Extract the (x, y) coordinate from the center of the cell holding the provided text.  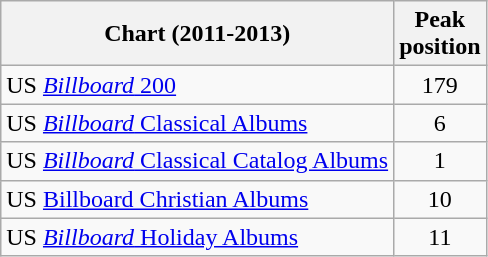
Chart (2011-2013) (198, 34)
1 (440, 161)
US Billboard Classical Catalog Albums (198, 161)
US Billboard Classical Albums (198, 123)
US Billboard Holiday Albums (198, 237)
6 (440, 123)
10 (440, 199)
Peakposition (440, 34)
11 (440, 237)
US Billboard 200 (198, 85)
US Billboard Christian Albums (198, 199)
179 (440, 85)
